Return the [X, Y] coordinate for the center point of the cell that contains the specified text.  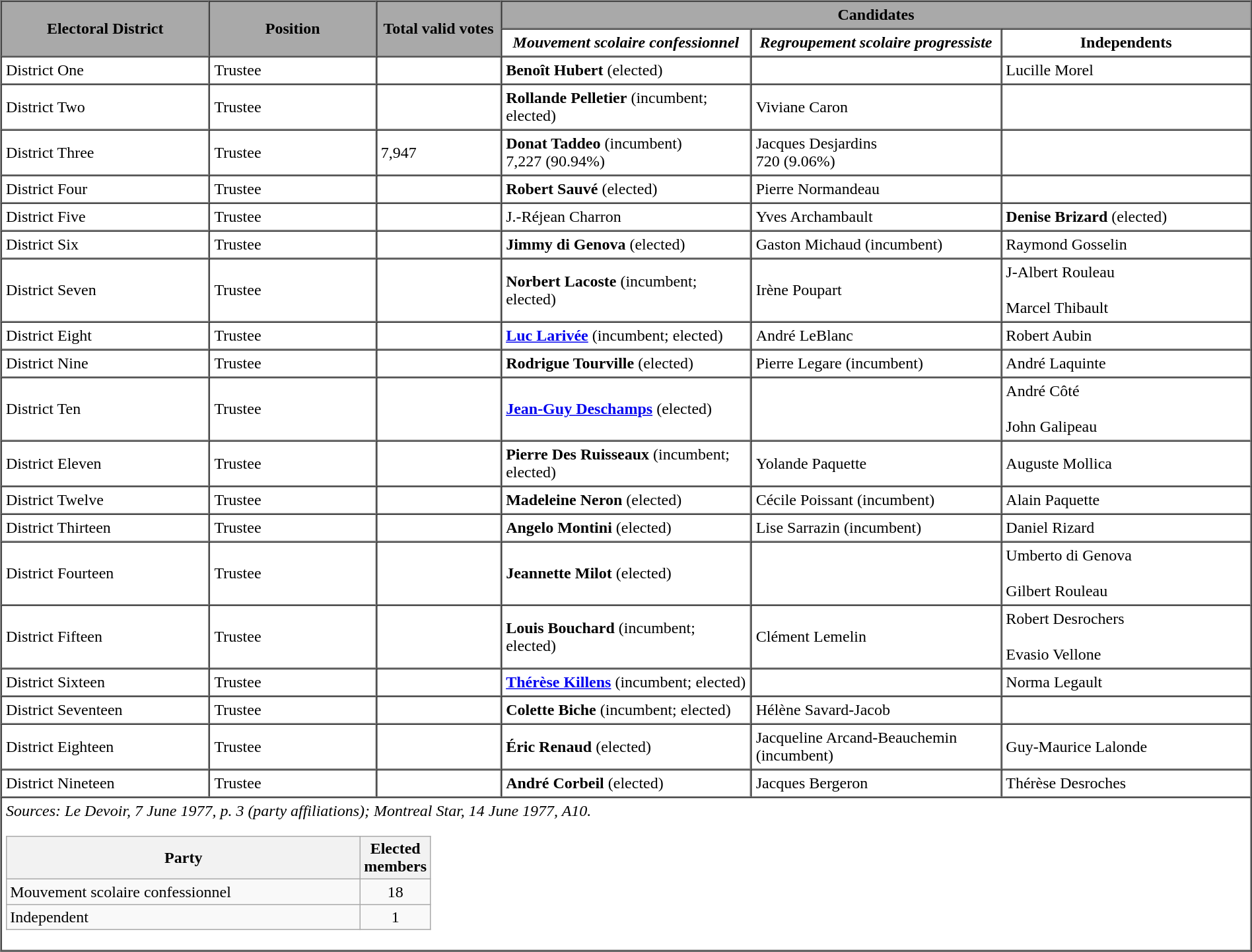
District Five [106, 217]
Rodrigue Tourville (elected) [626, 364]
District Nineteen [106, 784]
District Thirteen [106, 527]
Éric Renaud (elected) [626, 746]
District Eight [106, 336]
Cécile Poissant (incumbent) [876, 500]
District Twelve [106, 500]
Jacques Desjardins720 (9.06%) [876, 152]
Jacques Bergeron [876, 784]
District Six [106, 245]
Norma Legault [1127, 682]
Auguste Mollica [1127, 463]
Pierre Des Ruisseaux (incumbent; elected) [626, 463]
André LeBlanc [876, 336]
Clément Lemelin [876, 636]
District Four [106, 189]
Benoît Hubert (elected) [626, 71]
Angelo Montini (elected) [626, 527]
District Eighteen [106, 746]
Robert DesrochersEvasio Vellone [1127, 636]
Lucille Morel [1127, 71]
Irène Poupart [876, 290]
Jean-Guy Deschamps (elected) [626, 409]
District Nine [106, 364]
Candidates [876, 15]
Alain Paquette [1127, 500]
Donat Taddeo (incumbent)7,227 (90.94%) [626, 152]
Umberto di GenovaGilbert Rouleau [1127, 573]
1 [396, 917]
Louis Bouchard (incumbent; elected) [626, 636]
District Two [106, 107]
Regroupement scolaire progressiste [876, 43]
Independent [184, 917]
Independents [1127, 43]
District Seventeen [106, 710]
District Eleven [106, 463]
Total valid votes [438, 29]
18 [396, 892]
Pierre Legare (incumbent) [876, 364]
Guy-Maurice Lalonde [1127, 746]
District Three [106, 152]
Luc Larivée (incumbent; elected) [626, 336]
Colette Biche (incumbent; elected) [626, 710]
Daniel Rizard [1127, 527]
Jeannette Milot (elected) [626, 573]
Thérèse Desroches [1127, 784]
Viviane Caron [876, 107]
Pierre Normandeau [876, 189]
J.-Réjean Charron [626, 217]
Position [293, 29]
District Fifteen [106, 636]
J-Albert RouleauMarcel Thibault [1127, 290]
District One [106, 71]
Yolande Paquette [876, 463]
District Seven [106, 290]
District Ten [106, 409]
Jimmy di Genova (elected) [626, 245]
Norbert Lacoste (incumbent; elected) [626, 290]
André Corbeil (elected) [626, 784]
District Fourteen [106, 573]
Madeleine Neron (elected) [626, 500]
Denise Brizard (elected) [1127, 217]
7,947 [438, 152]
Jacqueline Arcand-Beauchemin (incumbent) [876, 746]
Elected members [396, 858]
André Laquinte [1127, 364]
District Sixteen [106, 682]
Party [184, 858]
Robert Aubin [1127, 336]
André CôtéJohn Galipeau [1127, 409]
Raymond Gosselin [1127, 245]
Lise Sarrazin (incumbent) [876, 527]
Rollande Pelletier (incumbent; elected) [626, 107]
Robert Sauvé (elected) [626, 189]
Thérèse Killens (incumbent; elected) [626, 682]
Yves Archambault [876, 217]
Gaston Michaud (incumbent) [876, 245]
Electoral District [106, 29]
Hélène Savard-Jacob [876, 710]
